Pinpoint the cell where the given text exists, returning its (x, y) midpoint coordinate. 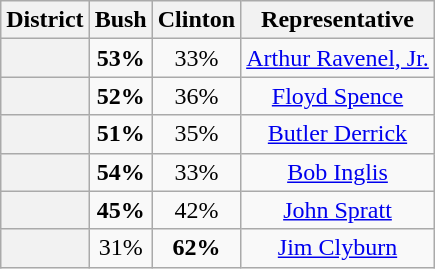
31% (120, 248)
62% (196, 248)
John Spratt (338, 210)
Bob Inglis (338, 172)
Bush (120, 20)
35% (196, 134)
52% (120, 96)
36% (196, 96)
53% (120, 58)
Floyd Spence (338, 96)
Arthur Ravenel, Jr. (338, 58)
Jim Clyburn (338, 248)
Clinton (196, 20)
Butler Derrick (338, 134)
Representative (338, 20)
45% (120, 210)
54% (120, 172)
51% (120, 134)
42% (196, 210)
District (45, 20)
